From the cell containing the given text, extract its center point as [x, y] coordinate. 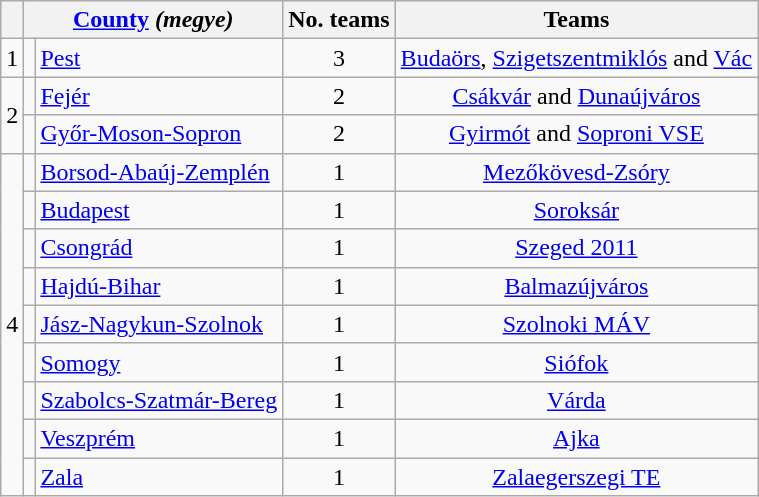
Pest [159, 58]
Jász-Nagykun-Szolnok [159, 324]
Ajka [576, 438]
3 [339, 58]
4 [12, 324]
Gyirmót and Soproni VSE [576, 134]
Mezőkövesd-Zsóry [576, 172]
Szolnoki MÁV [576, 324]
Csákvár and Dunaújváros [576, 96]
Várda [576, 400]
No. teams [339, 20]
Szeged 2011 [576, 248]
Hajdú-Bihar [159, 286]
Budapest [159, 210]
Balmazújváros [576, 286]
Budaörs, Szigetszentmiklós and Vác [576, 58]
Siófok [576, 362]
Zala [159, 477]
Veszprém [159, 438]
Somogy [159, 362]
Borsod-Abaúj-Zemplén [159, 172]
Soroksár [576, 210]
Győr-Moson-Sopron [159, 134]
Fejér [159, 96]
Szabolcs-Szatmár-Bereg [159, 400]
Teams [576, 20]
Csongrád [159, 248]
County (megye) [154, 20]
Zalaegerszegi TE [576, 477]
